Provide the (x, y) coordinate of the cell's center where the given text is located.  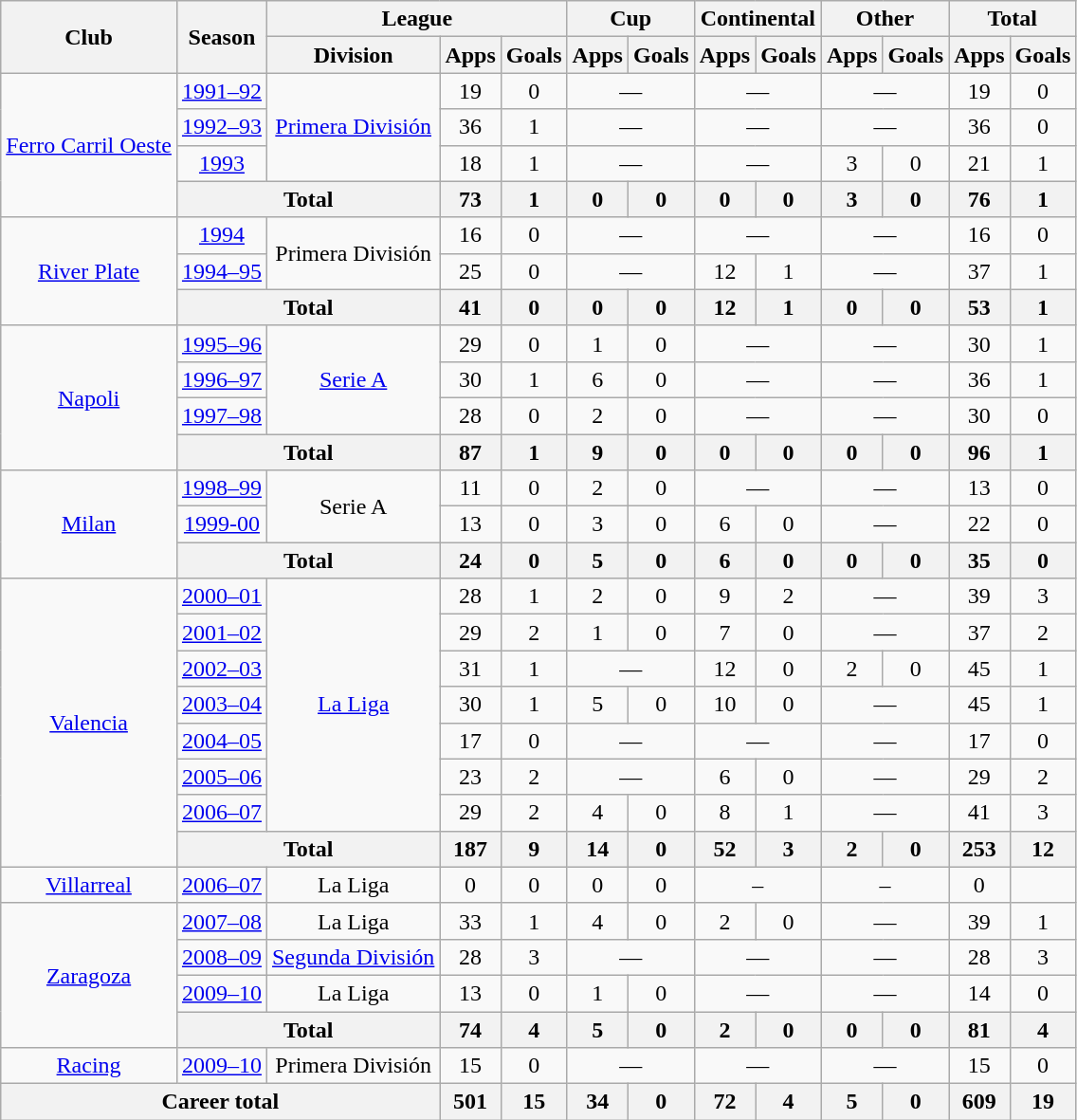
25 (470, 271)
1991–92 (222, 91)
Napoli (89, 397)
23 (470, 777)
87 (470, 452)
52 (724, 849)
1994–95 (222, 271)
31 (470, 669)
Season (222, 37)
1997–98 (222, 415)
96 (979, 452)
Villarreal (89, 885)
81 (979, 1029)
1992–93 (222, 127)
73 (470, 199)
11 (470, 488)
24 (470, 560)
33 (470, 921)
Valencia (89, 723)
2008–09 (222, 957)
609 (979, 1102)
1994 (222, 235)
Club (89, 37)
1995–96 (222, 343)
Career total (220, 1102)
Other (885, 19)
35 (979, 560)
2005–06 (222, 777)
2000–01 (222, 597)
74 (470, 1029)
Segunda División (353, 957)
Ferro Carril Oeste (89, 145)
53 (979, 307)
8 (724, 813)
34 (597, 1102)
10 (724, 705)
7 (724, 633)
187 (470, 849)
Zaragoza (89, 975)
2007–08 (222, 921)
253 (979, 849)
River Plate (89, 271)
76 (979, 199)
1993 (222, 163)
Division (353, 55)
2001–02 (222, 633)
Continental (758, 19)
18 (470, 163)
21 (979, 163)
1999-00 (222, 524)
Racing (89, 1066)
Cup (630, 19)
1998–99 (222, 488)
2003–04 (222, 705)
2002–03 (222, 669)
501 (470, 1102)
Milan (89, 524)
1996–97 (222, 379)
72 (724, 1102)
22 (979, 524)
League (417, 19)
2004–05 (222, 741)
